Identify which cell holds the provided text, then report its (x, y) central coordinate. 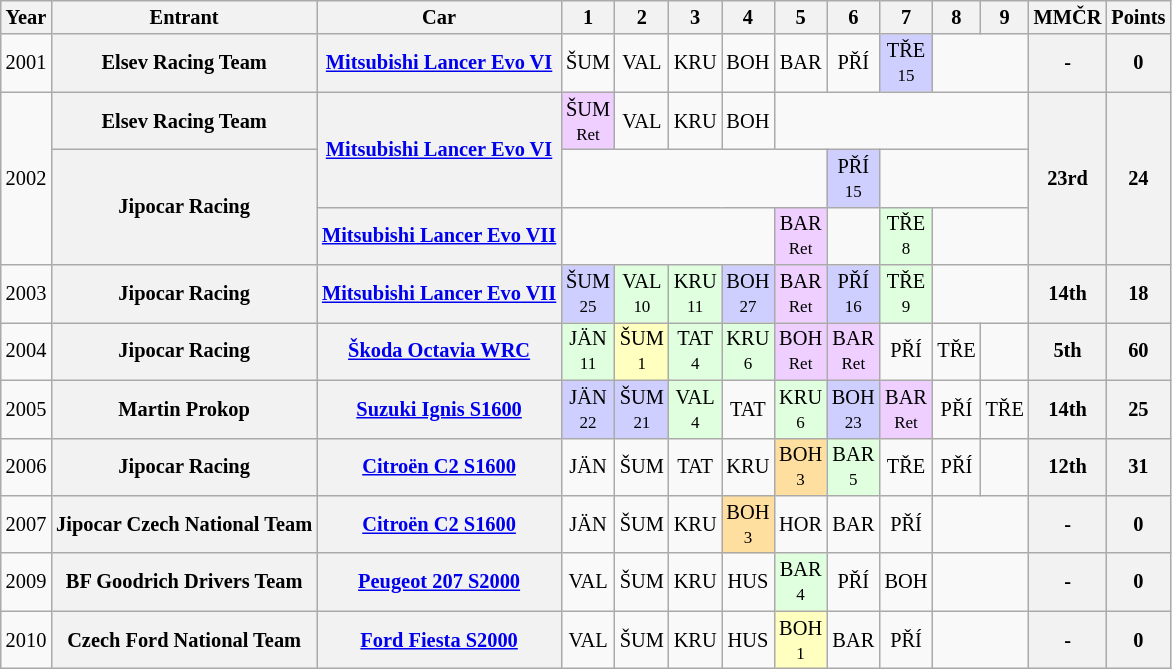
Czech Ford National Team (184, 640)
Points (1138, 17)
18 (1138, 294)
2002 (26, 178)
Martin Prokop (184, 409)
TŘE15 (906, 63)
MMČR (1068, 17)
PŘÍ15 (854, 178)
5th (1068, 351)
7 (906, 17)
HOR (800, 524)
PŘÍ16 (854, 294)
2001 (26, 63)
Entrant (184, 17)
TŘE9 (906, 294)
ŠUM25 (588, 294)
2005 (26, 409)
BF Goodrich Drivers Team (184, 582)
60 (1138, 351)
JÄN11 (588, 351)
Peugeot 207 S2000 (439, 582)
31 (1138, 467)
Jipocar Czech National Team (184, 524)
4 (748, 17)
JÄN22 (588, 409)
3 (696, 17)
TAT4 (696, 351)
Year (26, 17)
BAR4 (800, 582)
25 (1138, 409)
9 (1005, 17)
BOH1 (800, 640)
BOH27 (748, 294)
Ford Fiesta S2000 (439, 640)
Car (439, 17)
VAL10 (642, 294)
2 (642, 17)
12th (1068, 467)
2007 (26, 524)
5 (800, 17)
24 (1138, 178)
VAL4 (696, 409)
2006 (26, 467)
TŘE8 (906, 236)
Škoda Octavia WRC (439, 351)
ŠUM21 (642, 409)
23rd (1068, 178)
ŠUM1 (642, 351)
2003 (26, 294)
8 (956, 17)
BOHRet (800, 351)
ŠUMRet (588, 121)
BAR5 (854, 467)
KRU11 (696, 294)
2004 (26, 351)
BOH23 (854, 409)
1 (588, 17)
Suzuki Ignis S1600 (439, 409)
2009 (26, 582)
6 (854, 17)
2010 (26, 640)
